Extract the (X, Y) coordinate from the center of the cell holding the provided text.  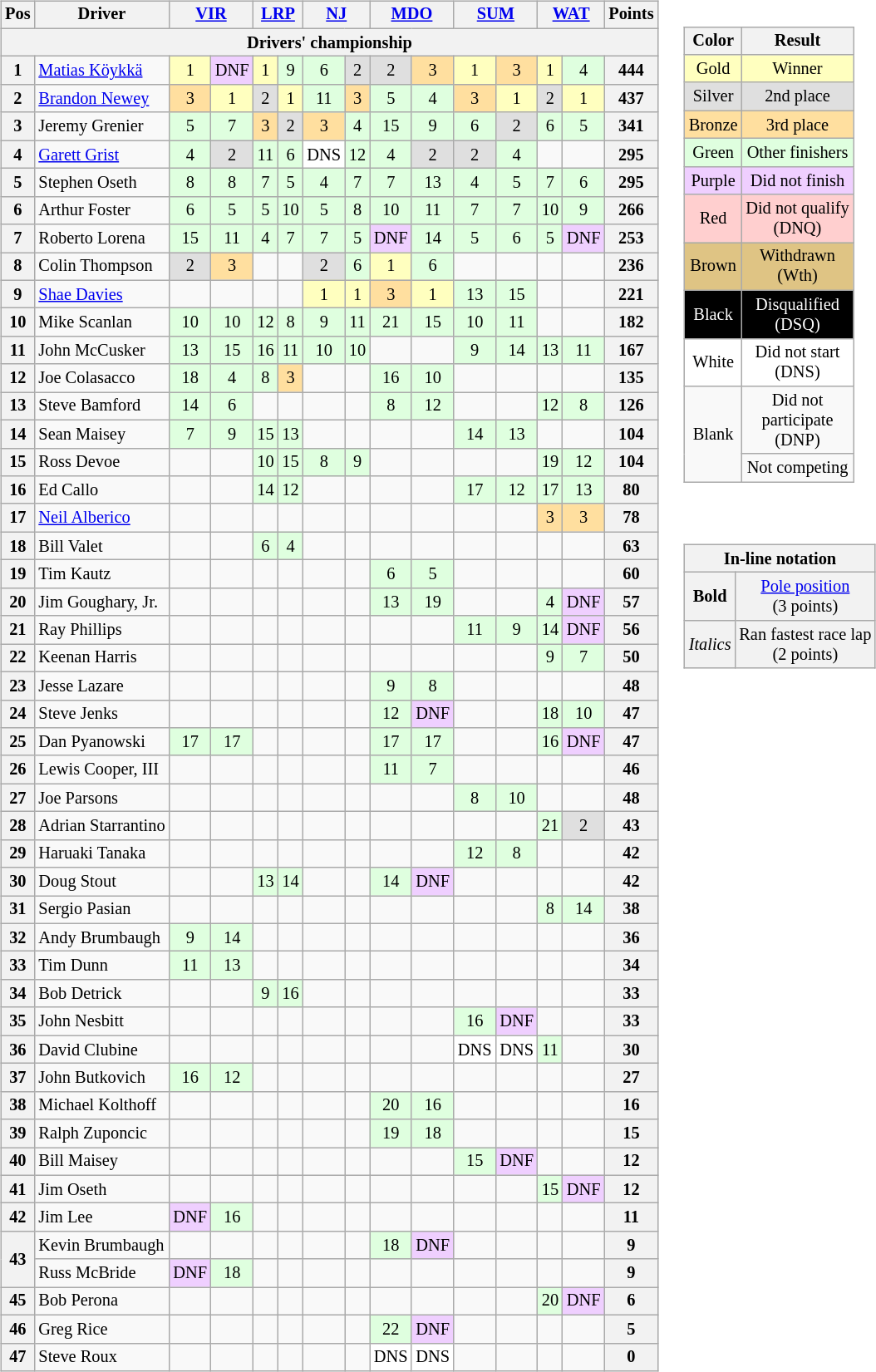
In-line notation (780, 558)
Jim Lee (101, 1217)
Did not finish (797, 180)
23 (17, 686)
182 (631, 322)
Michael Kolthoff (101, 1105)
Did not qualify(DNQ) (797, 219)
29 (17, 853)
Tim Dunn (101, 966)
Dan Pyanowski (101, 742)
236 (631, 267)
Bill Valet (101, 546)
White (713, 362)
Ralph Zuponcic (101, 1133)
Did notparticipate(DNP) (797, 420)
Sean Maisey (101, 434)
25 (17, 742)
41 (17, 1189)
Winner (797, 69)
50 (631, 658)
26 (17, 770)
Jim Goughary, Jr. (101, 602)
Jesse Lazare (101, 686)
Jeremy Grenier (101, 126)
Points (631, 15)
Lewis Cooper, III (101, 770)
78 (631, 518)
Gold (713, 69)
Arthur Foster (101, 210)
Keenan Harris (101, 658)
Andy Brumbaugh (101, 937)
Tim Kautz (101, 574)
Bronze (713, 125)
Sergio Pasian (101, 910)
Neil Alberico (101, 518)
Steve Roux (101, 1357)
126 (631, 406)
40 (17, 1162)
Russ McBride (101, 1273)
Green (713, 153)
Did not start(DNS) (797, 362)
167 (631, 351)
Steve Jenks (101, 714)
NJ (337, 15)
45 (17, 1301)
Steve Bamford (101, 406)
Bob Detrick (101, 994)
Haruaki Tanaka (101, 853)
444 (631, 71)
37 (17, 1078)
Ross Devoe (101, 462)
Drivers' championship (329, 42)
Roberto Lorena (101, 239)
60 (631, 574)
Ed Callo (101, 490)
Result (797, 41)
LRP (278, 15)
Bill Maisey (101, 1162)
57 (631, 602)
Ray Phillips (101, 630)
31 (17, 910)
56 (631, 630)
341 (631, 126)
Not competing (797, 468)
28 (17, 826)
2nd place (797, 96)
Color (713, 41)
Blank (713, 434)
Matias Köykkä (101, 71)
3rd place (797, 125)
Colin Thompson (101, 267)
Silver (713, 96)
VIR (211, 15)
Bold (710, 597)
80 (631, 490)
Italics (710, 645)
253 (631, 239)
39 (17, 1133)
Brown (713, 267)
WAT (572, 15)
Brandon Newey (101, 99)
135 (631, 378)
Joe Colasacco (101, 378)
Greg Rice (101, 1329)
Mike Scanlan (101, 322)
24 (17, 714)
437 (631, 99)
Shae Davies (101, 294)
Black (713, 314)
John Nesbitt (101, 1021)
SUM (495, 15)
John McCusker (101, 351)
266 (631, 210)
Pos (17, 15)
Pole position(3 points) (805, 597)
Driver (101, 15)
Disqualified(DSQ) (797, 314)
Doug Stout (101, 882)
35 (17, 1021)
Kevin Brumbaugh (101, 1246)
Joe Parsons (101, 798)
Purple (713, 180)
63 (631, 546)
32 (17, 937)
Adrian Starrantino (101, 826)
Withdrawn(Wth) (797, 267)
David Clubine (101, 1050)
Stephen Oseth (101, 183)
Ran fastest race lap(2 points) (805, 645)
Bob Perona (101, 1301)
Jim Oseth (101, 1189)
John Butkovich (101, 1078)
0 (631, 1357)
Red (713, 219)
MDO (412, 15)
Other finishers (797, 153)
221 (631, 294)
Garett Grist (101, 155)
